Provide the (x, y) coordinate of the cell's center where the given text is located.  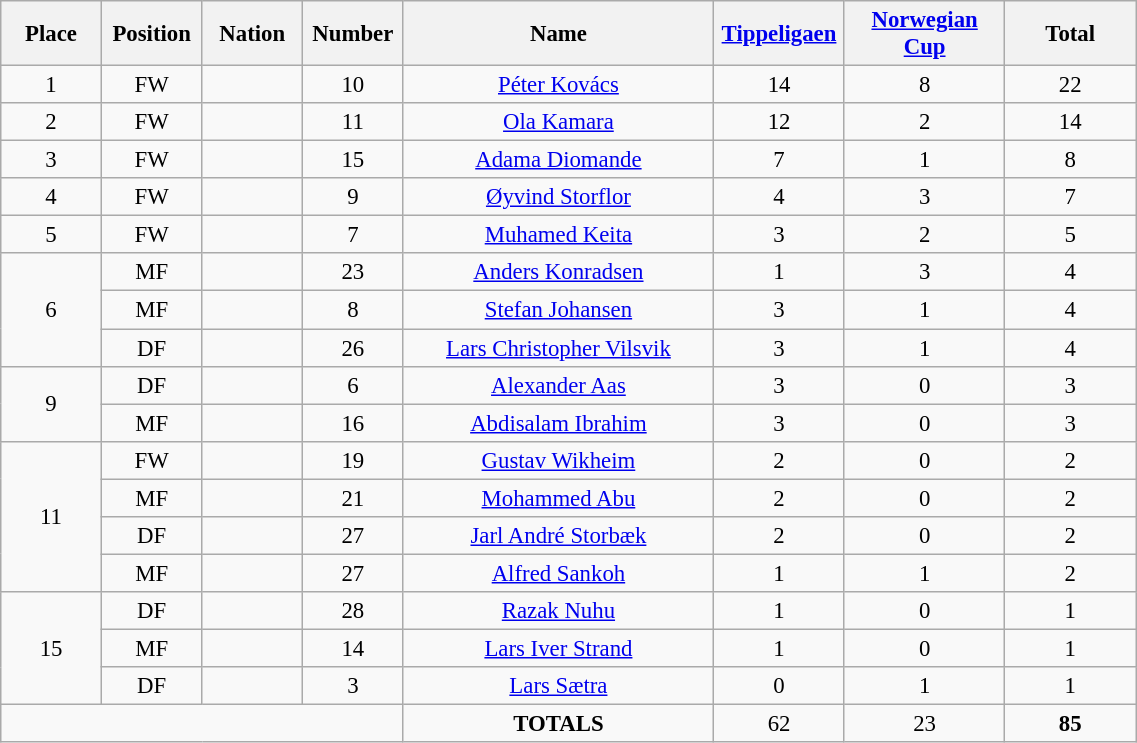
Abdisalam Ibrahim (558, 423)
Lars Iver Strand (558, 648)
Mohammed Abu (558, 498)
Adama Diomande (558, 160)
22 (1070, 85)
Lars Christopher Vilsvik (558, 348)
Anders Konradsen (558, 273)
16 (354, 423)
Number (354, 34)
Position (152, 34)
Total (1070, 34)
28 (354, 611)
19 (354, 460)
Nation (252, 34)
Razak Nuhu (558, 611)
21 (354, 498)
Gustav Wikheim (558, 460)
Place (52, 34)
Tippeligaen (780, 34)
Stefan Johansen (558, 310)
85 (1070, 724)
Alfred Sankoh (558, 573)
TOTALS (558, 724)
Péter Kovács (558, 85)
62 (780, 724)
Alexander Aas (558, 385)
26 (354, 348)
Ola Kamara (558, 122)
Name (558, 34)
10 (354, 85)
Øyvind Storflor (558, 197)
Norwegian Cup (924, 34)
Jarl André Storbæk (558, 536)
Lars Sætra (558, 686)
12 (780, 122)
Muhamed Keita (558, 235)
